Pinpoint the cell where the given text exists, returning its [X, Y] midpoint coordinate. 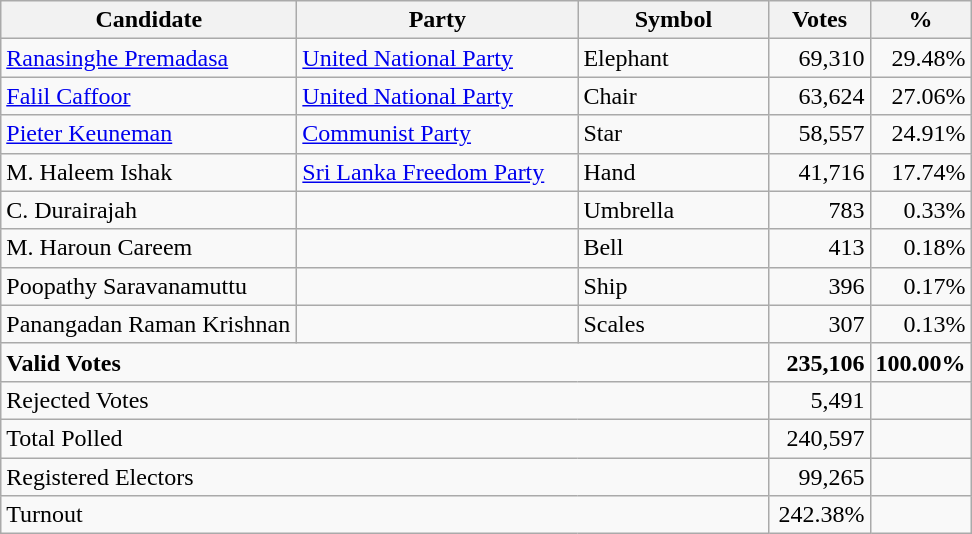
63,624 [820, 96]
0.18% [920, 248]
Hand [674, 172]
Symbol [674, 20]
Chair [674, 96]
Sri Lanka Freedom Party [438, 172]
Votes [820, 20]
242.38% [820, 515]
24.91% [920, 134]
Communist Party [438, 134]
Candidate [149, 20]
C. Durairajah [149, 210]
307 [820, 324]
27.06% [920, 96]
Total Polled [385, 438]
240,597 [820, 438]
0.13% [920, 324]
0.33% [920, 210]
Valid Votes [385, 362]
Elephant [674, 58]
Bell [674, 248]
Party [438, 20]
783 [820, 210]
Falil Caffoor [149, 96]
% [920, 20]
Poopathy Saravanamuttu [149, 286]
Ship [674, 286]
Rejected Votes [385, 400]
41,716 [820, 172]
Ranasinghe Premadasa [149, 58]
Pieter Keuneman [149, 134]
0.17% [920, 286]
58,557 [820, 134]
17.74% [920, 172]
413 [820, 248]
Panangadan Raman Krishnan [149, 324]
Umbrella [674, 210]
5,491 [820, 400]
M. Haleem Ishak [149, 172]
69,310 [820, 58]
396 [820, 286]
100.00% [920, 362]
Turnout [385, 515]
99,265 [820, 477]
M. Haroun Careem [149, 248]
235,106 [820, 362]
Scales [674, 324]
29.48% [920, 58]
Registered Electors [385, 477]
Star [674, 134]
